Pinpoint the cell where the given text exists, returning its (X, Y) midpoint coordinate. 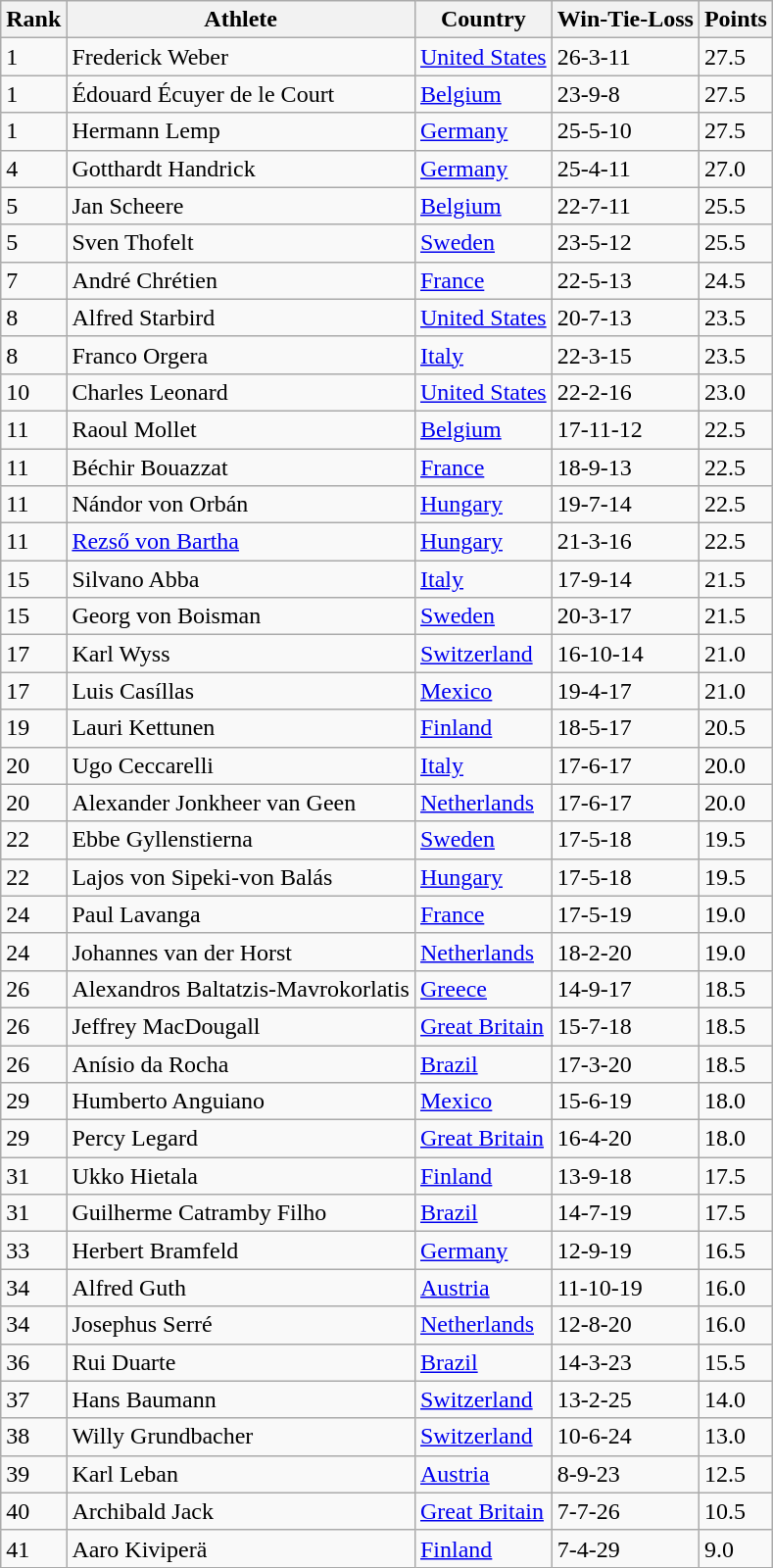
Archibald Jack (241, 1511)
Lajos von Sipeki-von Balás (241, 877)
Humberto Anguiano (241, 1102)
22-7-11 (625, 206)
15-7-18 (625, 1026)
16-10-14 (625, 654)
17-11-12 (625, 429)
Ukko Hietala (241, 1176)
21-3-16 (625, 542)
41 (33, 1548)
23-9-8 (625, 94)
39 (33, 1474)
Josephus Serré (241, 1325)
38 (33, 1437)
Frederick Weber (241, 57)
Alexandros Baltatzis-Mavrokorlatis (241, 989)
Silvano Abba (241, 579)
15.5 (735, 1362)
Karl Wyss (241, 654)
23.0 (735, 392)
Alfred Starbird (241, 318)
Guilherme Catramby Filho (241, 1213)
Jeffrey MacDougall (241, 1026)
27.0 (735, 169)
9.0 (735, 1548)
Alexander Jonkheer van Geen (241, 803)
10 (33, 392)
14-9-17 (625, 989)
22-3-15 (625, 355)
Ugo Ceccarelli (241, 765)
10.5 (735, 1511)
Édouard Écuyer de le Court (241, 94)
Ebbe Gyllenstierna (241, 840)
Greece (483, 989)
13.0 (735, 1437)
Johannes van der Horst (241, 952)
Georg von Boisman (241, 616)
40 (33, 1511)
12.5 (735, 1474)
26-3-11 (625, 57)
Franco Orgera (241, 355)
Hermann Lemp (241, 131)
23-5-12 (625, 243)
Jan Scheere (241, 206)
Anísio da Rocha (241, 1063)
22-2-16 (625, 392)
12-8-20 (625, 1325)
17-9-14 (625, 579)
15-6-19 (625, 1102)
18-9-13 (625, 467)
14.0 (735, 1399)
Sven Thofelt (241, 243)
17-5-19 (625, 914)
10-6-24 (625, 1437)
Raoul Mollet (241, 429)
17-3-20 (625, 1063)
Charles Leonard (241, 392)
20.5 (735, 728)
Nándor von Orbán (241, 505)
Lauri Kettunen (241, 728)
25-4-11 (625, 169)
Percy Legard (241, 1139)
Paul Lavanga (241, 914)
Athlete (241, 20)
Rui Duarte (241, 1362)
Karl Leban (241, 1474)
8-9-23 (625, 1474)
19 (33, 728)
13-9-18 (625, 1176)
14-7-19 (625, 1213)
18-2-20 (625, 952)
Hans Baumann (241, 1399)
19-4-17 (625, 691)
Luis Casíllas (241, 691)
Rezső von Bartha (241, 542)
12-9-19 (625, 1250)
13-2-25 (625, 1399)
7-4-29 (625, 1548)
22-5-13 (625, 280)
20-7-13 (625, 318)
Béchir Bouazzat (241, 467)
Win-Tie-Loss (625, 20)
33 (33, 1250)
4 (33, 169)
25-5-10 (625, 131)
André Chrétien (241, 280)
16-4-20 (625, 1139)
Alfred Guth (241, 1288)
24.5 (735, 280)
Willy Grundbacher (241, 1437)
16.5 (735, 1250)
20-3-17 (625, 616)
Rank (33, 20)
36 (33, 1362)
7-7-26 (625, 1511)
19-7-14 (625, 505)
Gotthardt Handrick (241, 169)
Points (735, 20)
37 (33, 1399)
18-5-17 (625, 728)
7 (33, 280)
Aaro Kiviperä (241, 1548)
Country (483, 20)
Herbert Bramfeld (241, 1250)
14-3-23 (625, 1362)
11-10-19 (625, 1288)
